Search for the cell housing the specified text and yield its (x, y) center coordinate. 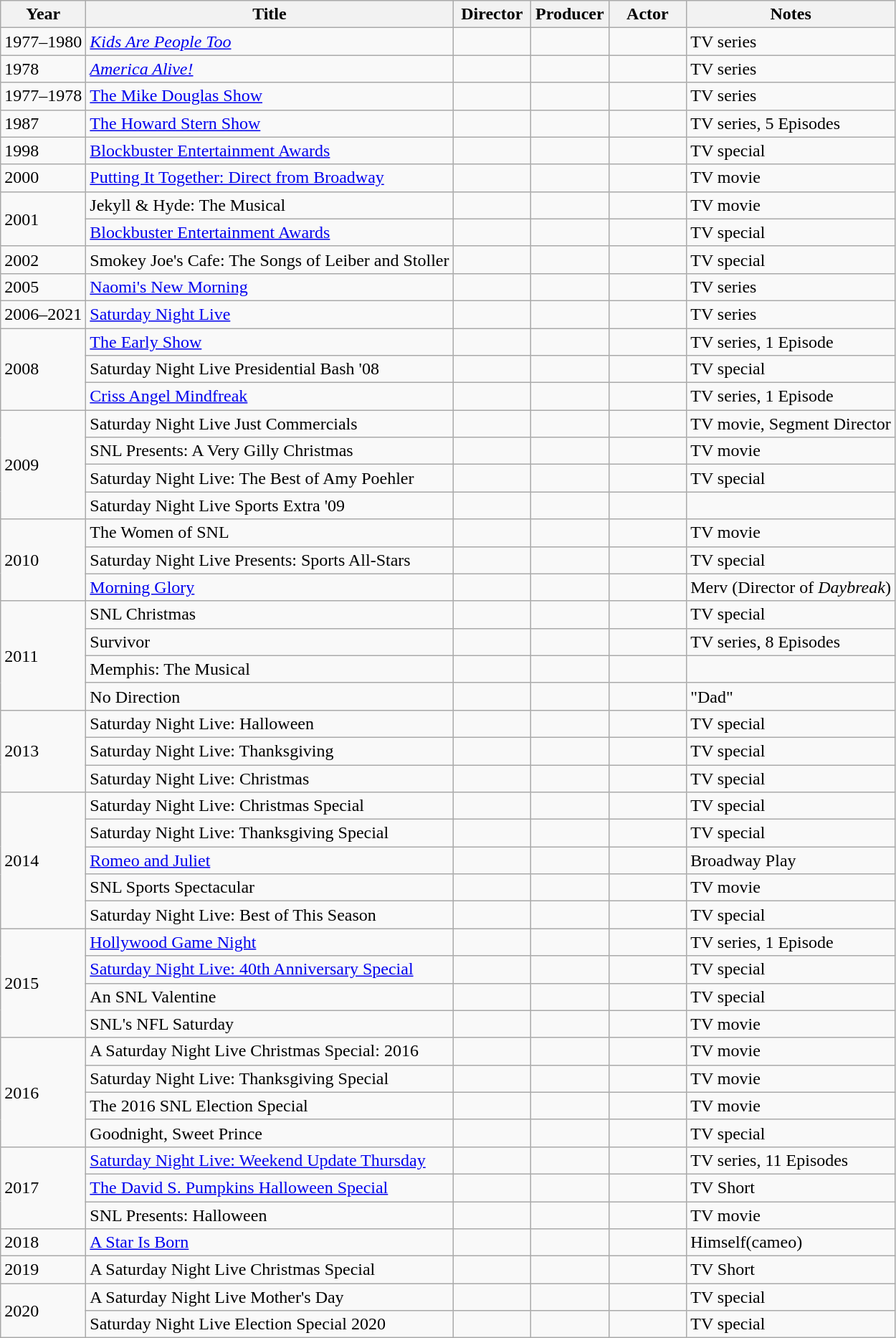
Goodnight, Sweet Prince (270, 1133)
"Dad" (791, 696)
2002 (43, 260)
Naomi's New Morning (270, 287)
Himself(cameo) (791, 1243)
Romeo and Juliet (270, 860)
2009 (43, 465)
Saturday Night Live: Best of This Season (270, 915)
Smokey Joe's Cafe: The Songs of Leiber and Stoller (270, 260)
TV series, 11 Episodes (791, 1160)
2018 (43, 1243)
Saturday Night Live Presents: Sports All-Stars (270, 560)
2010 (43, 560)
1977–1978 (43, 96)
Jekyll & Hyde: The Musical (270, 205)
2008 (43, 369)
Broadway Play (791, 860)
Title (270, 14)
A Saturday Night Live Christmas Special (270, 1270)
Saturday Night Live Just Commercials (270, 424)
2014 (43, 860)
SNL's NFL Saturday (270, 1024)
TV series, 5 Episodes (791, 123)
1978 (43, 69)
Survivor (270, 642)
Putting It Together: Direct from Broadway (270, 178)
2020 (43, 1311)
Saturday Night Live: Weekend Update Thursday (270, 1160)
Kids Are People Too (270, 42)
Merv (Director of Daybreak) (791, 587)
The Early Show (270, 342)
Saturday Night Live Sports Extra '09 (270, 506)
Saturday Night Live Presidential Bash '08 (270, 369)
2006–2021 (43, 314)
Saturday Night Live (270, 314)
1998 (43, 151)
A Star Is Born (270, 1243)
Saturday Night Live Election Special 2020 (270, 1324)
Saturday Night Live: The Best of Amy Poehler (270, 478)
America Alive! (270, 69)
SNL Presents: A Very Gilly Christmas (270, 451)
2011 (43, 655)
2016 (43, 1092)
2013 (43, 751)
Saturday Night Live: 40th Anniversary Special (270, 969)
SNL Sports Spectacular (270, 888)
Actor (648, 14)
The David S. Pumpkins Halloween Special (270, 1187)
Morning Glory (270, 587)
Director (492, 14)
The Women of SNL (270, 533)
SNL Christmas (270, 615)
TV series, 8 Episodes (791, 642)
Saturday Night Live: Thanksgiving (270, 751)
Memphis: The Musical (270, 669)
Criss Angel Mindfreak (270, 397)
Saturday Night Live: Christmas (270, 778)
No Direction (270, 696)
2000 (43, 178)
Saturday Night Live: Halloween (270, 723)
Notes (791, 14)
Saturday Night Live: Christmas Special (270, 806)
2019 (43, 1270)
1987 (43, 123)
An SNL Valentine (270, 997)
1977–1980 (43, 42)
The Howard Stern Show (270, 123)
TV movie, Segment Director (791, 424)
2017 (43, 1187)
A Saturday Night Live Christmas Special: 2016 (270, 1051)
The 2016 SNL Election Special (270, 1106)
Producer (571, 14)
2001 (43, 219)
2015 (43, 983)
A Saturday Night Live Mother's Day (270, 1297)
SNL Presents: Halloween (270, 1215)
Hollywood Game Night (270, 942)
Year (43, 14)
2005 (43, 287)
The Mike Douglas Show (270, 96)
